Locate the cell with the specified text and output its [X, Y] center coordinate. 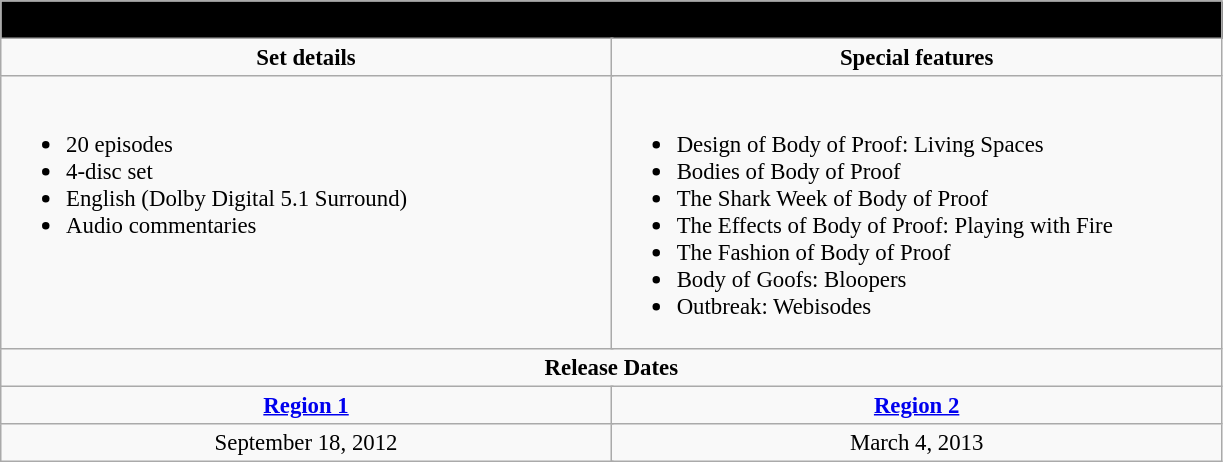
March 4, 2013 [916, 442]
Body of Proof: The Complete Second Season [612, 20]
Special features [916, 58]
September 18, 2012 [306, 442]
Set details [306, 58]
Region 1 [306, 405]
Release Dates [612, 367]
Region 2 [916, 405]
20 episodes4-disc setEnglish (Dolby Digital 5.1 Surround)Audio commentaries [306, 212]
